Identify which cell holds the provided text, then report its (X, Y) central coordinate. 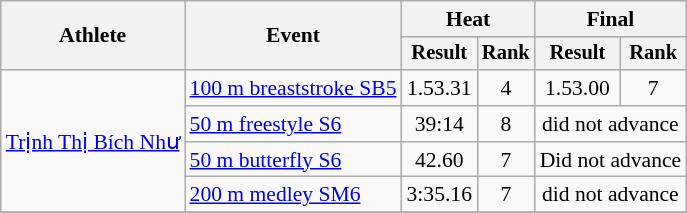
Heat (468, 19)
50 m freestyle S6 (294, 124)
Event (294, 36)
42.60 (440, 160)
Athlete (93, 36)
Final (611, 19)
100 m breaststroke SB5 (294, 88)
4 (506, 88)
39:14 (440, 124)
50 m butterfly S6 (294, 160)
1.53.00 (578, 88)
Trịnh Thị Bích Như (93, 141)
3:35.16 (440, 195)
1.53.31 (440, 88)
200 m medley SM6 (294, 195)
8 (506, 124)
Did not advance (611, 160)
